Return [x, y] of the center of cell containing provided text 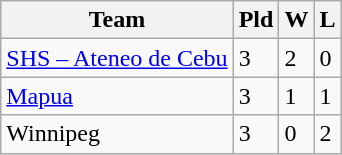
SHS – Ateneo de Cebu [117, 58]
L [328, 20]
Mapua [117, 96]
Team [117, 20]
Winnipeg [117, 134]
W [296, 20]
Pld [256, 20]
